Scan for the cell matching the given text and deliver its (x, y) coordinate at center. 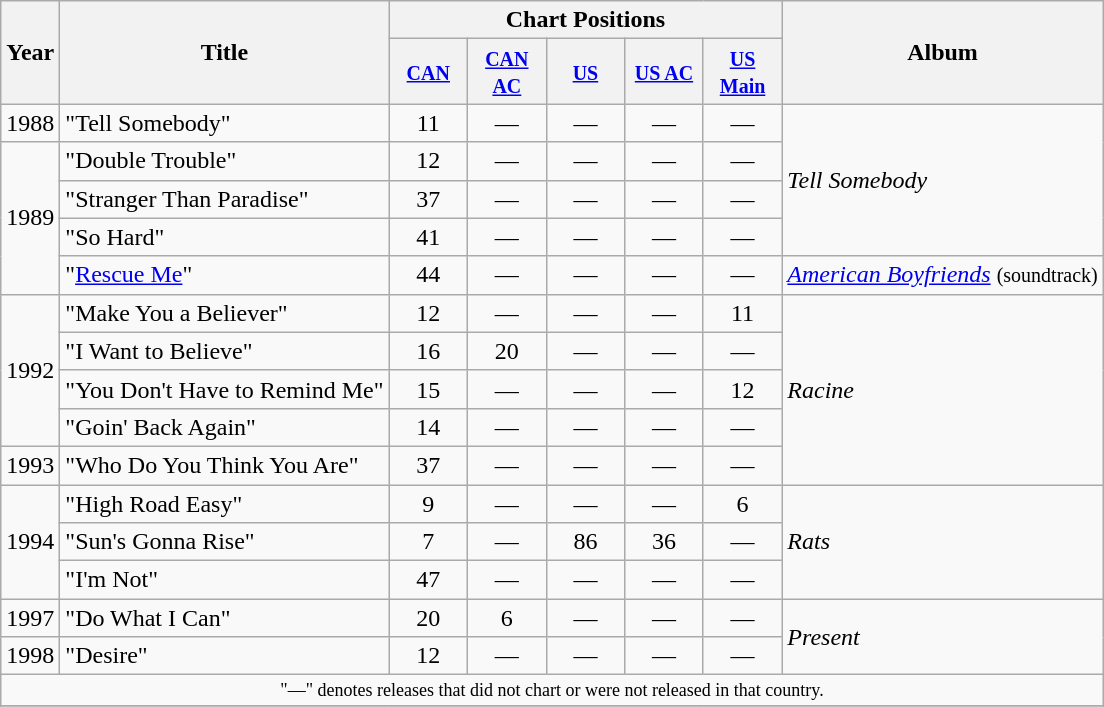
"Do What I Can" (224, 618)
Title (224, 52)
14 (428, 427)
1997 (30, 618)
"Sun's Gonna Rise" (224, 542)
1993 (30, 465)
Album (942, 52)
"—" denotes releases that did not chart or were not released in that country. (552, 690)
"Goin' Back Again" (224, 427)
86 (586, 542)
1988 (30, 123)
36 (664, 542)
"So Hard" (224, 237)
"You Don't Have to Remind Me" (224, 389)
American Boyfriends (soundtrack) (942, 275)
US AC (664, 72)
41 (428, 237)
CAN (428, 72)
1992 (30, 370)
"Who Do You Think You Are" (224, 465)
"I Want to Believe" (224, 351)
Chart Positions (586, 20)
"Rescue Me" (224, 275)
"Double Trouble" (224, 161)
"Desire" (224, 656)
Tell Somebody (942, 180)
9 (428, 503)
CAN AC (508, 72)
"Make You a Believer" (224, 313)
Present (942, 637)
1989 (30, 218)
16 (428, 351)
US (586, 72)
"I'm Not" (224, 580)
"High Road Easy" (224, 503)
Rats (942, 541)
15 (428, 389)
Year (30, 52)
USMain (742, 72)
44 (428, 275)
47 (428, 580)
"Stranger Than Paradise" (224, 199)
Racine (942, 389)
1998 (30, 656)
1994 (30, 541)
"Tell Somebody" (224, 123)
7 (428, 542)
